Output the [x, y] coordinate of the center of the cell containing the given text.  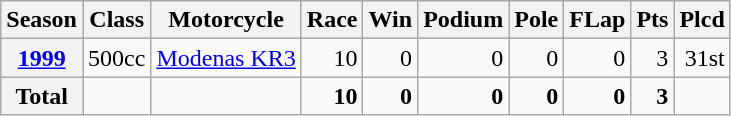
Modenas KR3 [226, 58]
Season [42, 20]
Pts [652, 20]
Race [332, 20]
Win [390, 20]
31st [702, 58]
1999 [42, 58]
Pole [536, 20]
Motorcycle [226, 20]
FLap [598, 20]
500cc [116, 58]
Podium [464, 20]
Class [116, 20]
Plcd [702, 20]
Total [42, 96]
